Capture the cell that displays the provided text and extract its (x, y) central coordinate. 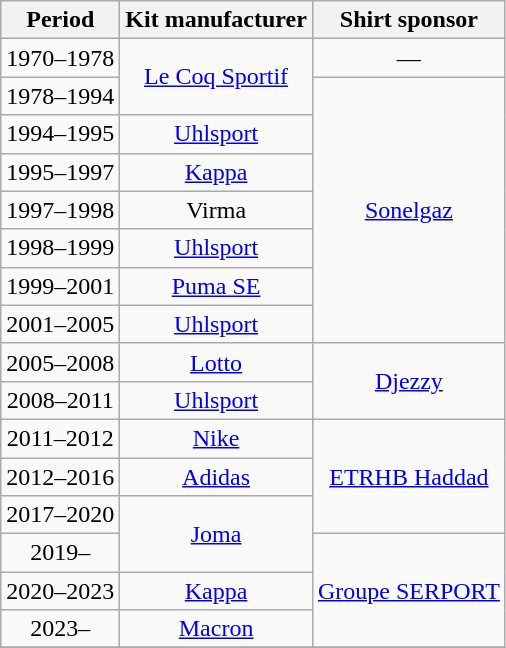
Adidas (216, 477)
Virma (216, 210)
1997–1998 (60, 210)
Puma SE (216, 286)
Shirt sponsor (408, 20)
1978–1994 (60, 96)
1995–1997 (60, 172)
Sonelgaz (408, 210)
2011–2012 (60, 438)
Groupe SERPORT (408, 591)
Le Coq Sportif (216, 77)
Macron (216, 629)
2005–2008 (60, 362)
2019– (60, 553)
2023– (60, 629)
ETRHB Haddad (408, 476)
1999–2001 (60, 286)
1970–1978 (60, 58)
Kit manufacturer (216, 20)
Lotto (216, 362)
2017–2020 (60, 515)
2001–2005 (60, 324)
Nike (216, 438)
2012–2016 (60, 477)
2008–2011 (60, 400)
Period (60, 20)
Joma (216, 534)
— (408, 58)
1994–1995 (60, 134)
Djezzy (408, 381)
1998–1999 (60, 248)
2020–2023 (60, 591)
